Identify which cell holds the provided text, then report its (X, Y) central coordinate. 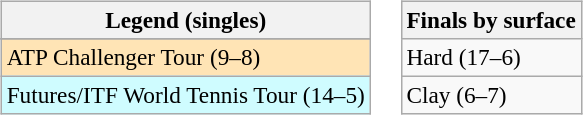
Hard (17–6) (491, 57)
Legend (singles) (186, 20)
Clay (6–7) (491, 95)
Finals by surface (491, 20)
Futures/ITF World Tennis Tour (14–5) (186, 95)
ATP Challenger Tour (9–8) (186, 57)
